Search for the cell housing the specified text and yield its [x, y] center coordinate. 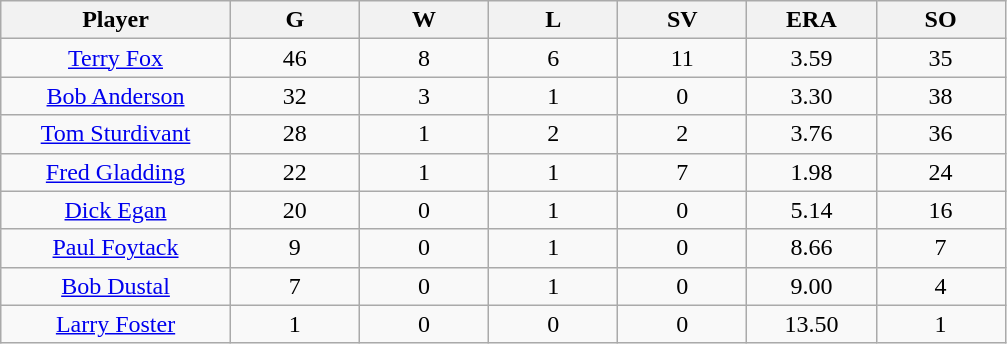
SV [682, 20]
Fred Gladding [116, 172]
3 [424, 96]
SO [940, 20]
1.98 [812, 172]
28 [294, 134]
20 [294, 210]
4 [940, 286]
Terry Fox [116, 58]
11 [682, 58]
38 [940, 96]
Tom Sturdivant [116, 134]
Dick Egan [116, 210]
Larry Foster [116, 324]
16 [940, 210]
32 [294, 96]
8.66 [812, 248]
6 [554, 58]
3.59 [812, 58]
9.00 [812, 286]
ERA [812, 20]
5.14 [812, 210]
W [424, 20]
G [294, 20]
Player [116, 20]
46 [294, 58]
9 [294, 248]
35 [940, 58]
Bob Dustal [116, 286]
36 [940, 134]
L [554, 20]
3.76 [812, 134]
3.30 [812, 96]
8 [424, 58]
Bob Anderson [116, 96]
Paul Foytack [116, 248]
22 [294, 172]
13.50 [812, 324]
24 [940, 172]
